Return (X, Y) of the center of cell containing provided text 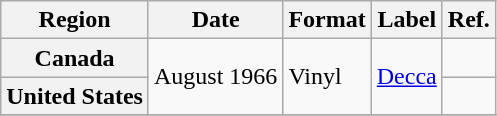
Region (75, 20)
Date (215, 20)
Format (327, 20)
Ref. (468, 20)
Vinyl (327, 77)
Canada (75, 58)
Decca (406, 77)
United States (75, 96)
Label (406, 20)
August 1966 (215, 77)
